Detect which cell encompasses the target text, then output its (x, y) center coordinate. 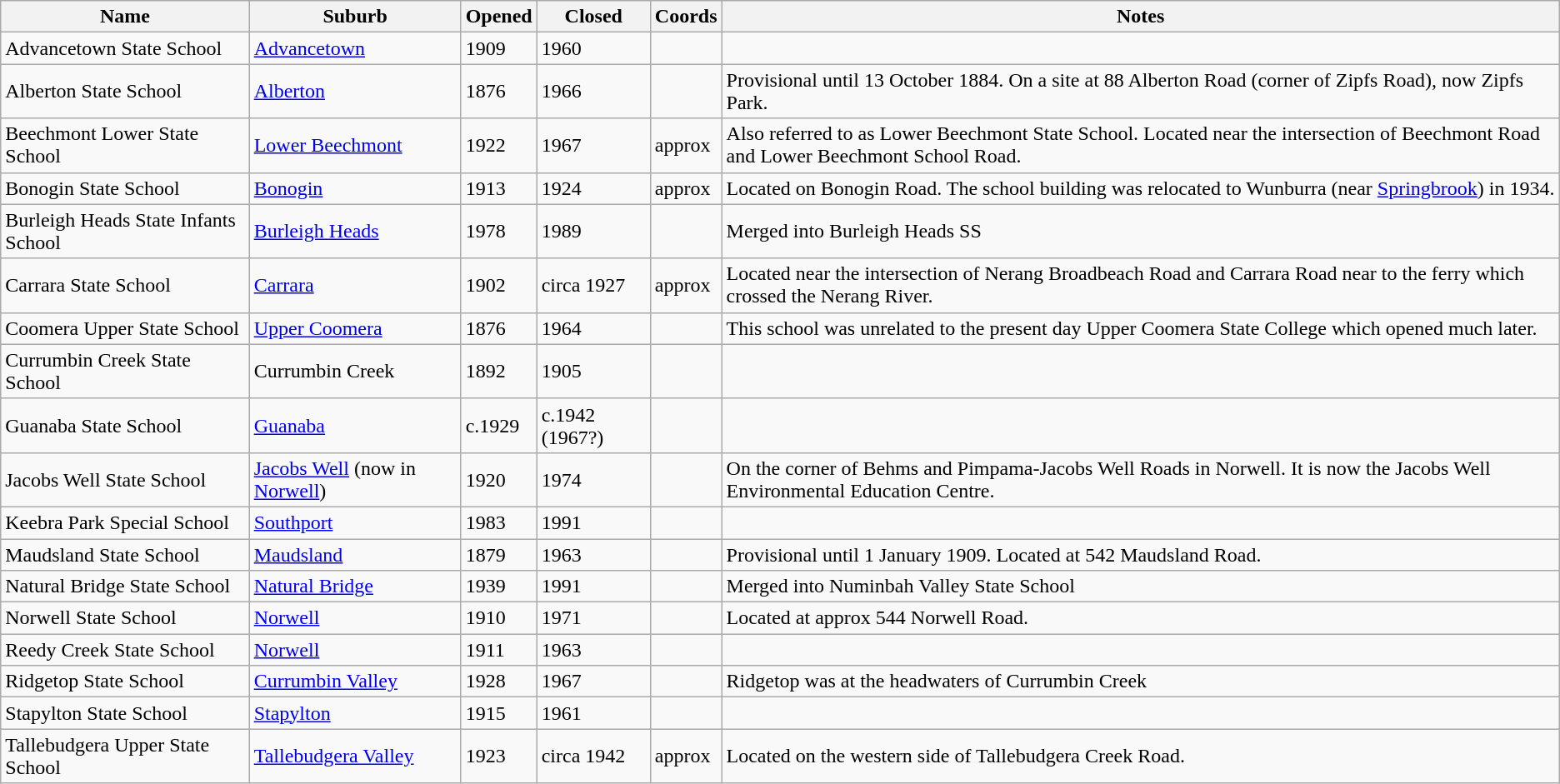
Notes (1140, 17)
1928 (498, 682)
Located on Bonogin Road. The school building was relocated to Wunburra (near Springbrook) in 1934. (1140, 188)
Opened (498, 17)
1915 (498, 713)
Keebra Park Special School (125, 522)
Currumbin Creek (355, 372)
1910 (498, 618)
Bonogin State School (125, 188)
Coords (686, 17)
c.1942 (1967?) (593, 425)
Currumbin Creek State School (125, 372)
On the corner of Behms and Pimpama-Jacobs Well Roads in Norwell. It is now the Jacobs Well Environmental Education Centre. (1140, 480)
Lower Beechmont (355, 145)
1960 (593, 48)
Closed (593, 17)
Carrara State School (125, 285)
Tallebudgera Valley (355, 757)
Currumbin Valley (355, 682)
Burleigh Heads State Infants School (125, 232)
1974 (593, 480)
Stapylton (355, 713)
1892 (498, 372)
1966 (593, 92)
Natural Bridge State School (125, 587)
Beechmont Lower State School (125, 145)
1964 (593, 328)
1939 (498, 587)
Located on the western side of Tallebudgera Creek Road. (1140, 757)
1923 (498, 757)
Alberton State School (125, 92)
Coomera Upper State School (125, 328)
Stapylton State School (125, 713)
1989 (593, 232)
Suburb (355, 17)
c.1929 (498, 425)
Advancetown (355, 48)
Alberton (355, 92)
Tallebudgera Upper State School (125, 757)
1924 (593, 188)
This school was unrelated to the present day Upper Coomera State College which opened much later. (1140, 328)
Guanaba (355, 425)
1909 (498, 48)
Located at approx 544 Norwell Road. (1140, 618)
Maudsland State School (125, 554)
Merged into Burleigh Heads SS (1140, 232)
circa 1927 (593, 285)
circa 1942 (593, 757)
Burleigh Heads (355, 232)
1913 (498, 188)
Merged into Numinbah Valley State School (1140, 587)
Carrara (355, 285)
1961 (593, 713)
1905 (593, 372)
1922 (498, 145)
Guanaba State School (125, 425)
Advancetown State School (125, 48)
1911 (498, 650)
1983 (498, 522)
1902 (498, 285)
Jacobs Well State School (125, 480)
1879 (498, 554)
Upper Coomera (355, 328)
Also referred to as Lower Beechmont State School. Located near the intersection of Beechmont Road and Lower Beechmont School Road. (1140, 145)
Name (125, 17)
Located near the intersection of Nerang Broadbeach Road and Carrara Road near to the ferry which crossed the Nerang River. (1140, 285)
1978 (498, 232)
Ridgetop State School (125, 682)
Provisional until 13 October 1884. On a site at 88 Alberton Road (corner of Zipfs Road), now Zipfs Park. (1140, 92)
Ridgetop was at the headwaters of Currumbin Creek (1140, 682)
1971 (593, 618)
Reedy Creek State School (125, 650)
1920 (498, 480)
Bonogin (355, 188)
Maudsland (355, 554)
Provisional until 1 January 1909. Located at 542 Maudsland Road. (1140, 554)
Natural Bridge (355, 587)
Norwell State School (125, 618)
Southport (355, 522)
Jacobs Well (now in Norwell) (355, 480)
